Output the [X, Y] coordinate of the center of the cell containing the given text.  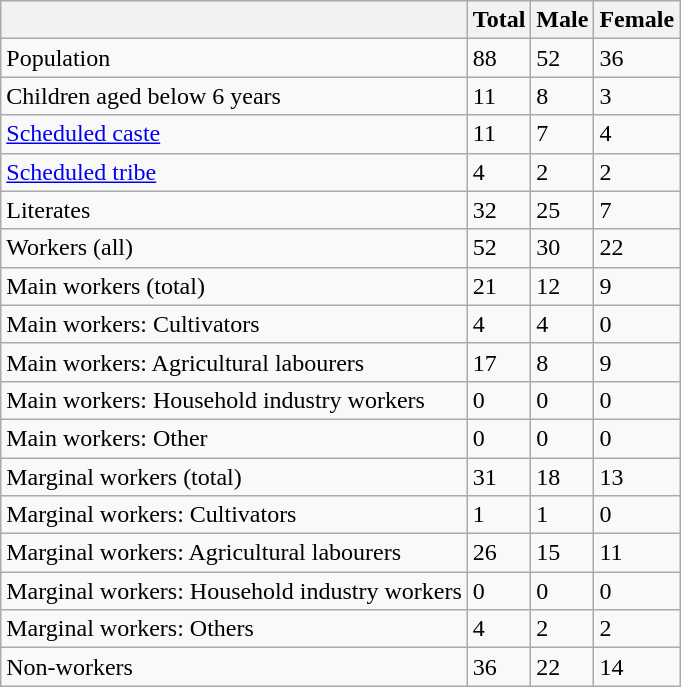
18 [562, 477]
Female [637, 20]
Marginal workers: Household industry workers [234, 591]
25 [562, 210]
3 [637, 96]
Main workers (total) [234, 286]
15 [562, 553]
Marginal workers (total) [234, 477]
17 [499, 362]
Marginal workers: Agricultural labourers [234, 553]
Scheduled tribe [234, 172]
Main workers: Agricultural labourers [234, 362]
32 [499, 210]
Literates [234, 210]
Male [562, 20]
Marginal workers: Cultivators [234, 515]
Scheduled caste [234, 134]
12 [562, 286]
88 [499, 58]
Population [234, 58]
Children aged below 6 years [234, 96]
26 [499, 553]
14 [637, 667]
Non-workers [234, 667]
31 [499, 477]
Main workers: Other [234, 438]
13 [637, 477]
21 [499, 286]
Total [499, 20]
Main workers: Cultivators [234, 324]
Main workers: Household industry workers [234, 400]
30 [562, 248]
Workers (all) [234, 248]
Marginal workers: Others [234, 629]
